From the cell containing the given text, extract its center point as [X, Y] coordinate. 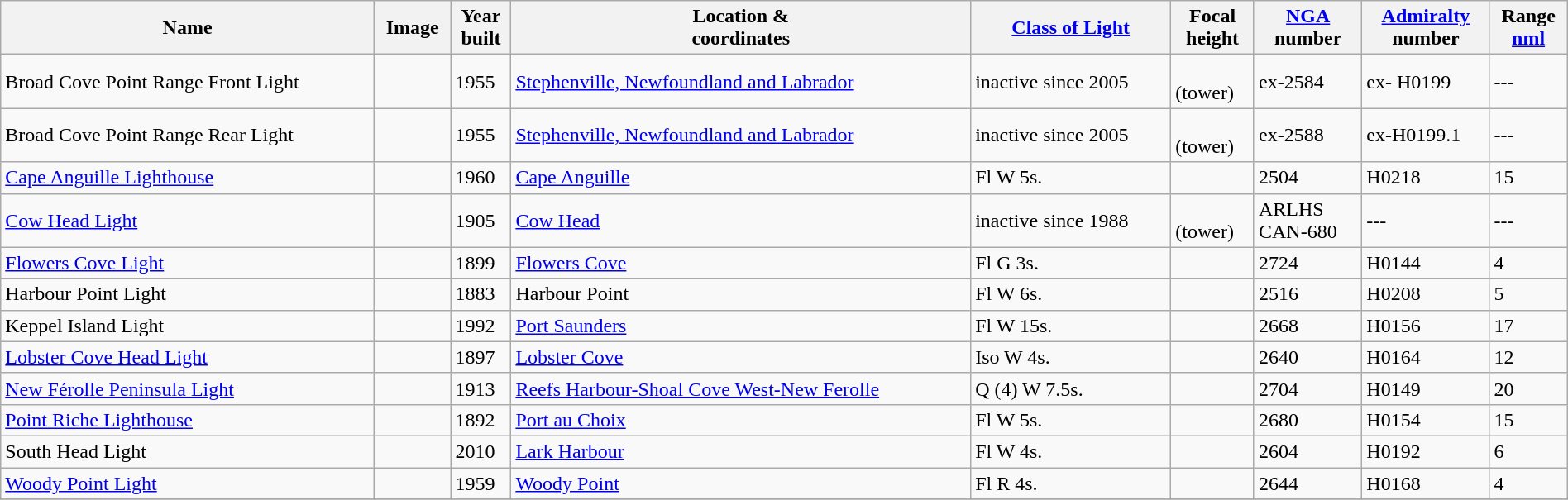
Admiraltynumber [1426, 28]
Broad Cove Point Range Rear Light [188, 136]
New Férolle Peninsula Light [188, 388]
Lark Harbour [741, 451]
Flowers Cove Light [188, 263]
1905 [481, 220]
Fl W 4s. [1071, 451]
H0144 [1426, 263]
inactive since 1988 [1071, 220]
Cape Anguille [741, 178]
H0164 [1426, 357]
2504 [1307, 178]
2668 [1307, 326]
2644 [1307, 483]
1883 [481, 294]
H0149 [1426, 388]
6 [1528, 451]
Woody Point Light [188, 483]
H0168 [1426, 483]
1959 [481, 483]
2724 [1307, 263]
ex- H0199 [1426, 81]
17 [1528, 326]
ex-2584 [1307, 81]
ex-2588 [1307, 136]
Broad Cove Point Range Front Light [188, 81]
Class of Light [1071, 28]
Port au Choix [741, 420]
1899 [481, 263]
Focalheight [1212, 28]
Harbour Point [741, 294]
H0218 [1426, 178]
1992 [481, 326]
Rangenml [1528, 28]
Harbour Point Light [188, 294]
H0208 [1426, 294]
Cow Head [741, 220]
Woody Point [741, 483]
ARLHSCAN-680 [1307, 220]
Fl W 6s. [1071, 294]
20 [1528, 388]
2010 [481, 451]
H0154 [1426, 420]
Yearbuilt [481, 28]
1897 [481, 357]
Lobster Cove [741, 357]
Iso W 4s. [1071, 357]
5 [1528, 294]
ex-H0199.1 [1426, 136]
Port Saunders [741, 326]
Image [412, 28]
1892 [481, 420]
12 [1528, 357]
H0192 [1426, 451]
H0156 [1426, 326]
Flowers Cove [741, 263]
Fl G 3s. [1071, 263]
1960 [481, 178]
2704 [1307, 388]
2680 [1307, 420]
Cape Anguille Lighthouse [188, 178]
South Head Light [188, 451]
Point Riche Lighthouse [188, 420]
Location & coordinates [741, 28]
Keppel Island Light [188, 326]
Cow Head Light [188, 220]
Q (4) W 7.5s. [1071, 388]
2516 [1307, 294]
Lobster Cove Head Light [188, 357]
Fl R 4s. [1071, 483]
NGAnumber [1307, 28]
Name [188, 28]
1913 [481, 388]
2604 [1307, 451]
2640 [1307, 357]
Fl W 15s. [1071, 326]
Reefs Harbour-Shoal Cove West-New Ferolle [741, 388]
